Find where the given text appears and provide that cell's center as (x, y) coordinate. 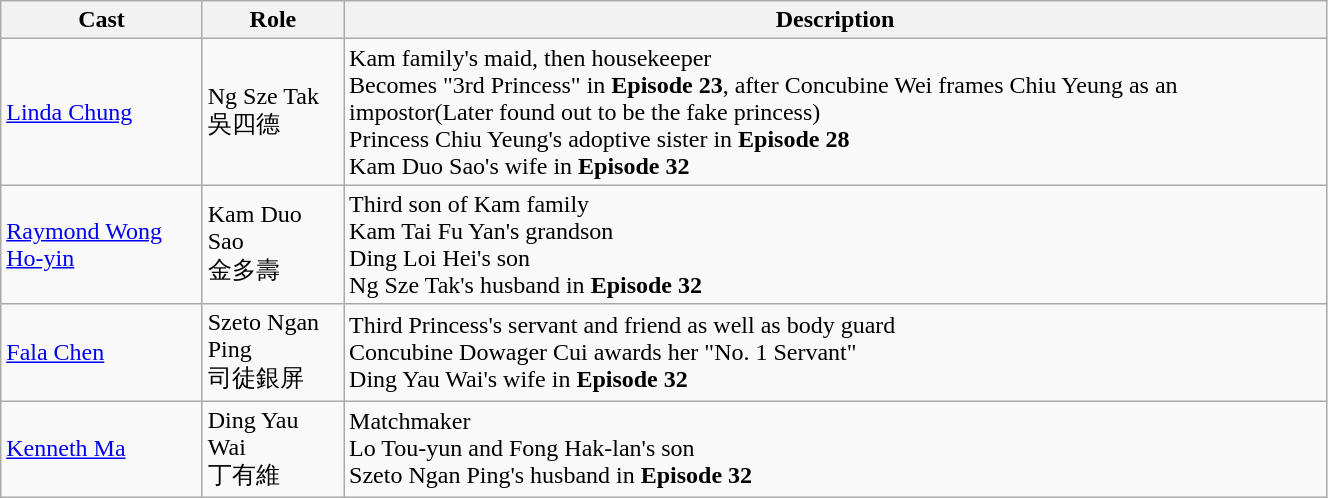
Kenneth Ma (102, 448)
Ng Sze Tak 吳四德 (272, 112)
Kam Duo Sao 金多壽 (272, 244)
Cast (102, 20)
Role (272, 20)
Ding Yau Wai 丁有維 (272, 448)
Description (836, 20)
Fala Chen (102, 352)
Third son of Kam family Kam Tai Fu Yan's grandson Ding Loi Hei's son Ng Sze Tak's husband in Episode 32 (836, 244)
Matchmaker Lo Tou-yun and Fong Hak-lan's son Szeto Ngan Ping's husband in Episode 32 (836, 448)
Raymond Wong Ho-yin (102, 244)
Szeto Ngan Ping 司徒銀屏 (272, 352)
Third Princess's servant and friend as well as body guard Concubine Dowager Cui awards her "No. 1 Servant" Ding Yau Wai's wife in Episode 32 (836, 352)
Linda Chung (102, 112)
